Find where the given text appears and provide that cell's center as [x, y] coordinate. 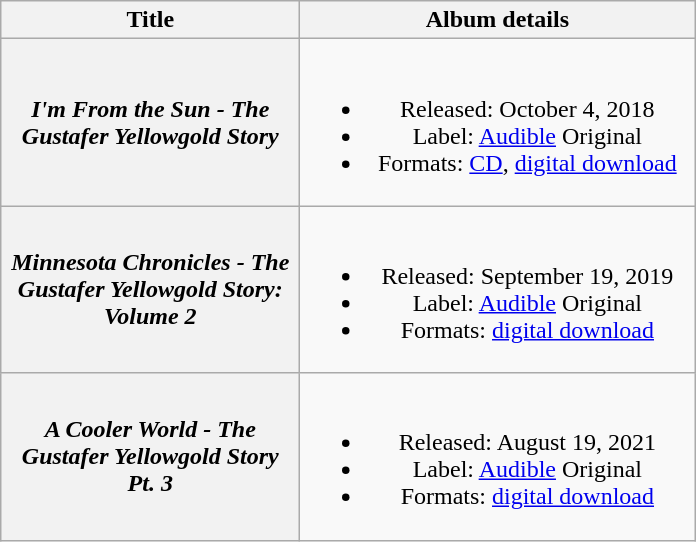
I'm From the Sun - The Gustafer Yellowgold Story [150, 122]
Title [150, 20]
Minnesota Chronicles - The Gustafer Yellowgold Story: Volume 2 [150, 290]
Released: September 19, 2019Label: Audible OriginalFormats: digital download [498, 290]
Released: August 19, 2021Label: Audible OriginalFormats: digital download [498, 456]
Released: October 4, 2018Label: Audible OriginalFormats: CD, digital download [498, 122]
A Cooler World - The Gustafer Yellowgold Story Pt. 3 [150, 456]
Album details [498, 20]
